Provide the [x, y] coordinate of the cell's center where the given text is located.  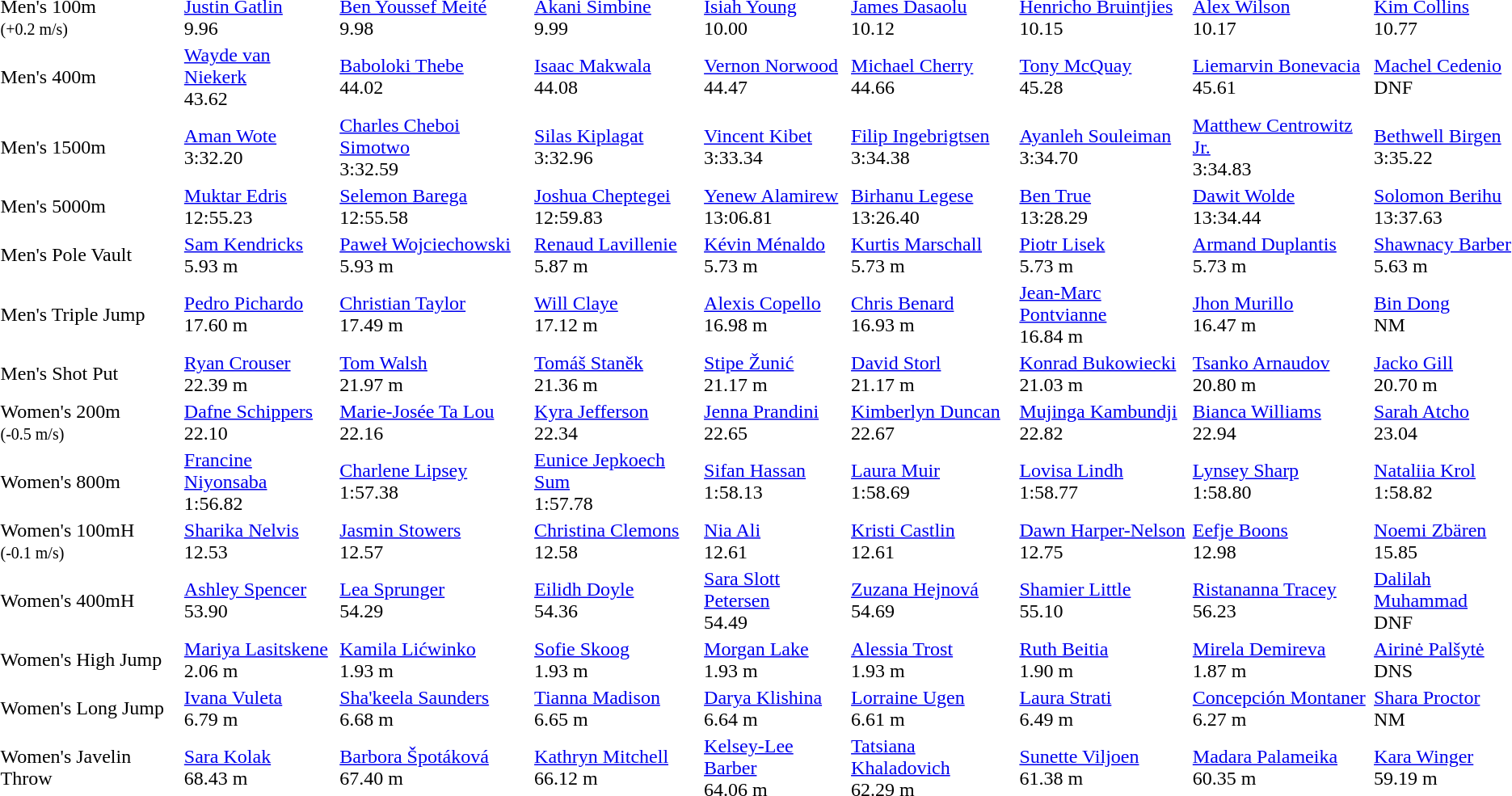
Michael Cherry 44.66 [933, 77]
Laura Strati 6.49 m [1104, 708]
Francine Niyonsaba 1:56.82 [259, 482]
Kamila Lićwinko 1.93 m [435, 659]
Tom Walsh 21.97 m [435, 373]
Kimberlyn Duncan 22.67 [933, 422]
Mujinga Kambundji 22.82 [1104, 422]
Ivana Vuleta 6.79 m [259, 708]
Piotr Lisek 5.73 m [1104, 255]
Ben True 13:28.29 [1104, 207]
Chris Benard 16.93 m [933, 314]
Nia Ali 12.61 [776, 541]
Ristananna Tracey 56.23 [1280, 600]
Morgan Lake 1.93 m [776, 659]
Jean-Marc Pontvianne 16.84 m [1104, 314]
Sara Slott Petersen 54.49 [776, 600]
Selemon Barega 12:55.58 [435, 207]
Will Claye 17.12 m [617, 314]
Ryan Crouser 22.39 m [259, 373]
Mariya Lasitskene 2.06 m [259, 659]
Konrad Bukowiecki 21.03 m [1104, 373]
Liemarvin Bonevacia 45.61 [1280, 77]
Lynsey Sharp 1:58.80 [1280, 482]
Tony McQuay 45.28 [1104, 77]
David Storl 21.17 m [933, 373]
Wayde van Niekerk 43.62 [259, 77]
Jenna Prandini 22.65 [776, 422]
Sam Kendricks 5.93 m [259, 255]
Marie-Josée Ta Lou 22.16 [435, 422]
Mirela Demireva 1.87 m [1280, 659]
Alessia Trost 1.93 m [933, 659]
Christian Taylor 17.49 m [435, 314]
Birhanu Legese 13:26.40 [933, 207]
Silas Kiplagat 3:32.96 [617, 147]
Armand Duplantis 5.73 m [1280, 255]
Matthew Centrowitz Jr. 3:34.83 [1280, 147]
Dafne Schippers 22.10 [259, 422]
Dawn Harper-Nelson 12.75 [1104, 541]
Isaac Makwala 44.08 [617, 77]
Sifan Hassan 1:58.13 [776, 482]
Eefje Boons 12.98 [1280, 541]
Laura Muir 1:58.69 [933, 482]
Tomáš Staněk 21.36 m [617, 373]
Sharika Nelvis 12.53 [259, 541]
Darya Klishina 6.64 m [776, 708]
Ayanleh Souleiman 3:34.70 [1104, 147]
Alexis Copello 16.98 m [776, 314]
Aman Wote 3:32.20 [259, 147]
Renaud Lavillenie 5.87 m [617, 255]
Christina Clemons 12.58 [617, 541]
Kyra Jefferson 22.34 [617, 422]
Tianna Madison 6.65 m [617, 708]
Joshua Cheptegei 12:59.83 [617, 207]
Paweł Wojciechowski 5.93 m [435, 255]
Kristi Castlin 12.61 [933, 541]
Bianca Williams 22.94 [1280, 422]
Zuzana Hejnová 54.69 [933, 600]
Jhon Murillo 16.47 m [1280, 314]
Concepción Montaner 6.27 m [1280, 708]
Baboloki Thebe 44.02 [435, 77]
Ruth Beitia 1.90 m [1104, 659]
Eunice Jepkoech Sum 1:57.78 [617, 482]
Charlene Lipsey 1:57.38 [435, 482]
Vernon Norwood 44.47 [776, 77]
Filip Ingebrigtsen 3:34.38 [933, 147]
Kurtis Marschall 5.73 m [933, 255]
Lovisa Lindh 1:58.77 [1104, 482]
Yenew Alamirew 13:06.81 [776, 207]
Kévin Ménaldo 5.73 m [776, 255]
Charles Cheboi Simotwo 3:32.59 [435, 147]
Eilidh Doyle 54.36 [617, 600]
Lea Sprunger 54.29 [435, 600]
Ashley Spencer 53.90 [259, 600]
Vincent Kibet 3:33.34 [776, 147]
Pedro Pichardo 17.60 m [259, 314]
Muktar Edris 12:55.23 [259, 207]
Sofie Skoog 1.93 m [617, 659]
Sha'keela Saunders 6.68 m [435, 708]
Stipe Žunić 21.17 m [776, 373]
Tsanko Arnaudov 20.80 m [1280, 373]
Jasmin Stowers 12.57 [435, 541]
Dawit Wolde 13:34.44 [1280, 207]
Shamier Little 55.10 [1104, 600]
Lorraine Ugen 6.61 m [933, 708]
